Return [X, Y] of the center of cell containing provided text 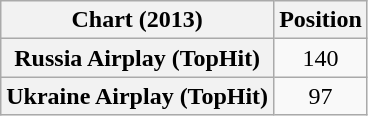
140 [321, 58]
Position [321, 20]
Chart (2013) [138, 20]
Russia Airplay (TopHit) [138, 58]
Ukraine Airplay (TopHit) [138, 96]
97 [321, 96]
